Determine the (X, Y) coordinate at the center of the cell enclosing the given text.  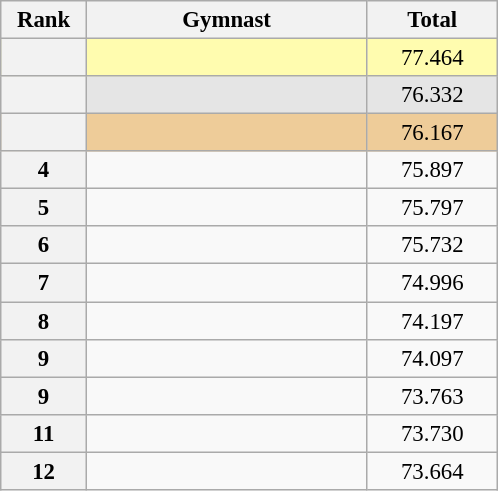
75.732 (432, 245)
73.730 (432, 433)
74.996 (432, 283)
75.797 (432, 208)
Total (432, 20)
73.664 (432, 471)
Rank (44, 20)
4 (44, 170)
7 (44, 283)
74.197 (432, 321)
Gymnast (226, 20)
6 (44, 245)
77.464 (432, 58)
12 (44, 471)
11 (44, 433)
74.097 (432, 358)
76.332 (432, 95)
73.763 (432, 396)
8 (44, 321)
76.167 (432, 133)
5 (44, 208)
75.897 (432, 170)
